Find where the given text appears and provide that cell's center as (X, Y) coordinate. 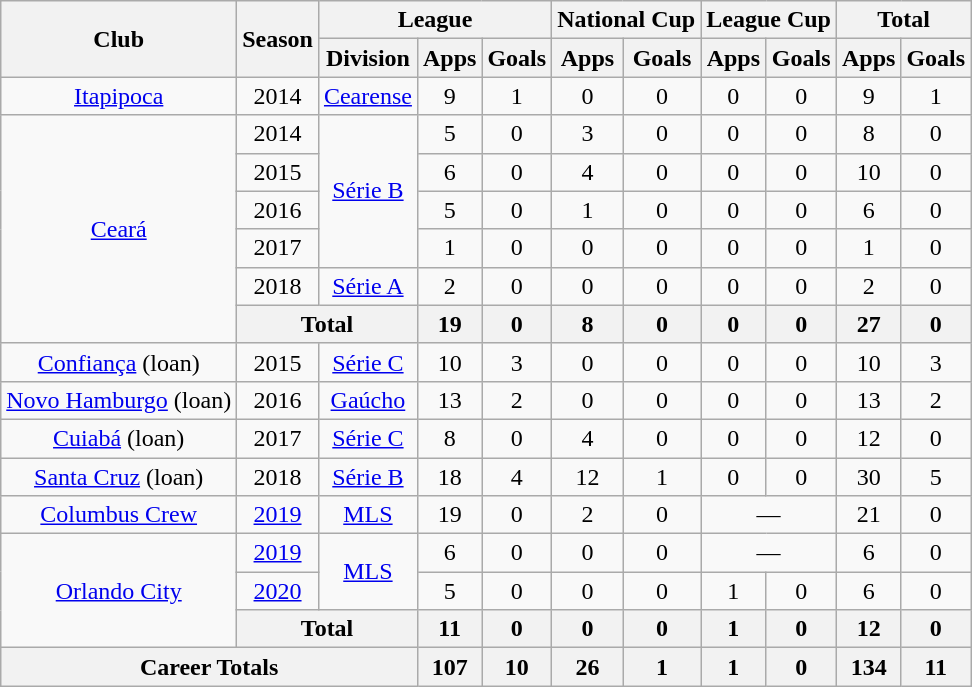
27 (868, 324)
Série A (368, 286)
Club (119, 39)
2020 (278, 591)
Novo Hamburgo (loan) (119, 400)
107 (449, 667)
League (434, 20)
18 (449, 477)
Columbus Crew (119, 515)
Itapipoca (119, 96)
30 (868, 477)
Season (278, 39)
Division (368, 58)
Orlando City (119, 591)
Cearense (368, 96)
League Cup (769, 20)
Career Totals (210, 667)
21 (868, 515)
Gaúcho (368, 400)
Ceará (119, 229)
Santa Cruz (loan) (119, 477)
26 (588, 667)
134 (868, 667)
Confiança (loan) (119, 362)
Cuiabá (loan) (119, 438)
National Cup (626, 20)
